Output the (x, y) coordinate of the center of the cell containing the given text.  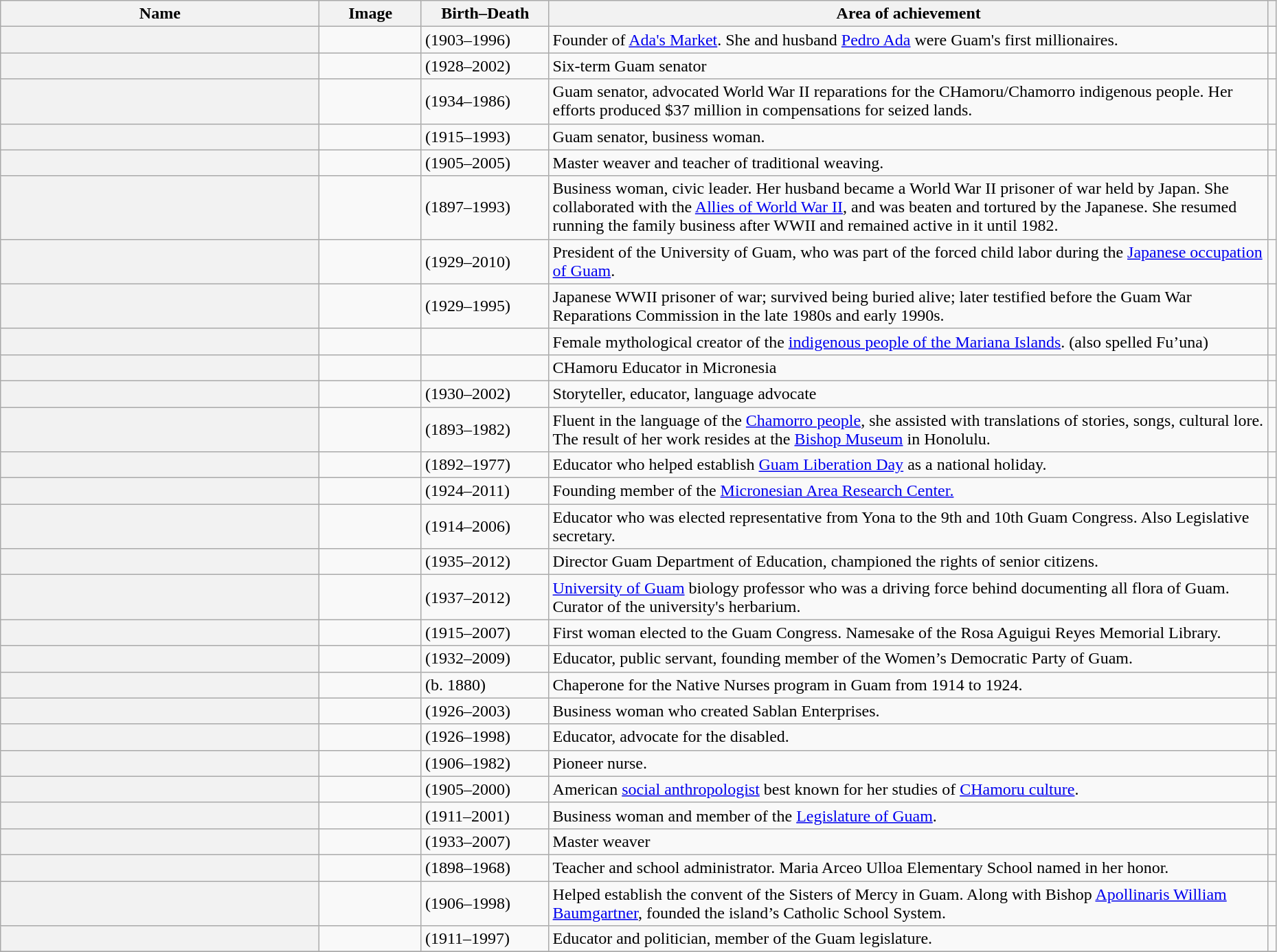
Storyteller, educator, language advocate (908, 394)
(1911–2001) (485, 815)
Female mythological creator of the indigenous people of the Mariana Islands. (also spelled Fu’una) (908, 341)
First woman elected to the Guam Congress. Namesake of the Rosa Aguigui Reyes Memorial Library. (908, 633)
University of Guam biology professor who was a driving force behind documenting all flora of Guam. Curator of the university's herbarium. (908, 598)
Teacher and school administrator. Maria Arceo Ulloa Elementary School named in her honor. (908, 868)
(1926–1998) (485, 737)
(1928–2002) (485, 66)
President of the University of Guam, who was part of the forced child labor during the Japanese occupation of Guam. (908, 261)
(1929–1995) (485, 306)
Educator who helped establish Guam Liberation Day as a national holiday. (908, 465)
Business woman and member of the Legislature of Guam. (908, 815)
Master weaver (908, 841)
(1897–1993) (485, 207)
Name (160, 14)
American social anthropologist best known for her studies of CHamoru culture. (908, 789)
Area of achievement (908, 14)
(1934–1986) (485, 102)
(1937–2012) (485, 598)
(1935–2012) (485, 562)
(1915–1993) (485, 137)
(1911–1997) (485, 939)
(1915–2007) (485, 633)
Director Guam Department of Education, championed the rights of senior citizens. (908, 562)
Pioneer nurse. (908, 763)
(1914–2006) (485, 526)
Chaperone for the Native Nurses program in Guam from 1914 to 1924. (908, 685)
(1906–1982) (485, 763)
Educator and politician, member of the Guam legislature. (908, 939)
(b. 1880) (485, 685)
(1893–1982) (485, 429)
Image (371, 14)
(1924–2011) (485, 491)
Founding member of the Micronesian Area Research Center. (908, 491)
Educator, public servant, founding member of the Women’s Democratic Party of Guam. (908, 659)
CHamoru Educator in Micronesia (908, 367)
Educator who was elected representative from Yona to the 9th and 10th Guam Congress. Also Legislative secretary. (908, 526)
Six-term Guam senator (908, 66)
Business woman who created Sablan Enterprises. (908, 711)
Birth–Death (485, 14)
(1933–2007) (485, 841)
Founder of Ada's Market. She and husband Pedro Ada were Guam's first millionaires. (908, 40)
(1926–2003) (485, 711)
(1929–2010) (485, 261)
(1905–2000) (485, 789)
(1932–2009) (485, 659)
Master weaver and teacher of traditional weaving. (908, 163)
(1905–2005) (485, 163)
(1906–1998) (485, 903)
(1898–1968) (485, 868)
(1903–1996) (485, 40)
Guam senator, business woman. (908, 137)
(1892–1977) (485, 465)
(1930–2002) (485, 394)
Educator, advocate for the disabled. (908, 737)
